Determine the (x, y) coordinate at the center of the cell enclosing the given text.  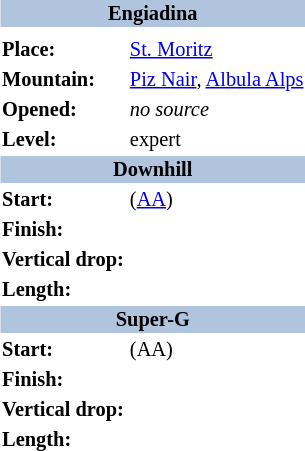
Engiadina (153, 14)
Length: (64, 290)
Level: (64, 140)
Downhill (153, 170)
Opened: (64, 110)
Mountain: (64, 80)
no source (216, 110)
Place: (64, 50)
St. Moritz (216, 50)
Super-G (153, 320)
Piz Nair, Albula Alps (216, 80)
expert (216, 140)
